Capture the cell that displays the provided text and extract its [x, y] central coordinate. 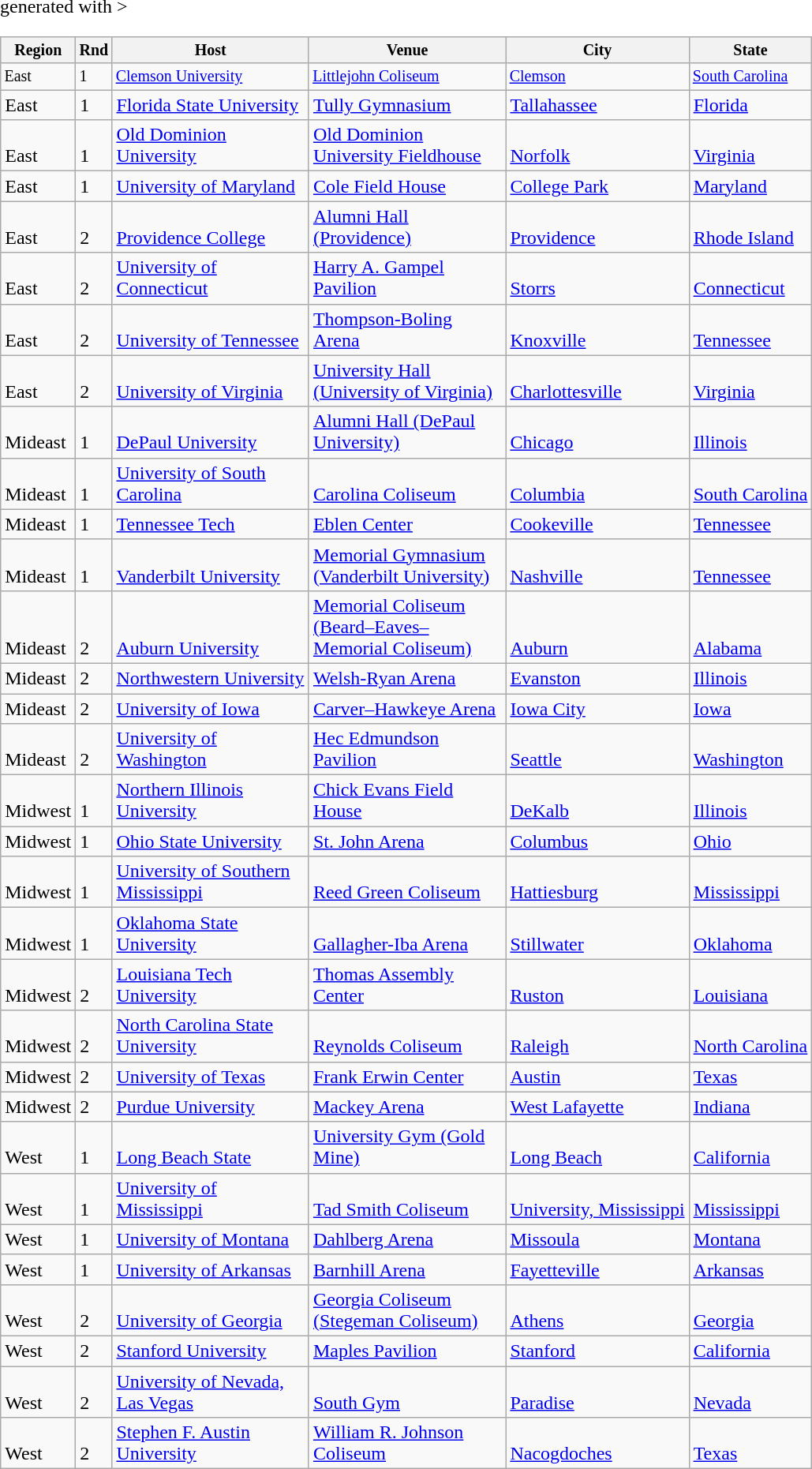
University Gym (Gold Mine) [407, 1148]
Nevada [750, 1391]
Louisiana [750, 985]
Alumni Hall (Providence) [407, 227]
Nashville [597, 565]
University of Arkansas [210, 1269]
DeKalb [597, 800]
Northern Illinois University [210, 800]
University of Nevada, Las Vegas [210, 1391]
Auburn [597, 627]
Hattiesburg [597, 883]
Tad Smith Coliseum [407, 1198]
Tennessee Tech [210, 524]
Knoxville [597, 330]
University of Mississippi [210, 1198]
Tully Gymnasium [407, 105]
Stanford University [210, 1351]
Montana [750, 1239]
Raleigh [597, 1036]
Carver–Hawkeye Arena [407, 708]
Hec Edmundson Pavilion [407, 750]
University of Connecticut [210, 278]
Barnhill Arena [407, 1269]
Athens [597, 1310]
University of Tennessee [210, 330]
Vanderbilt University [210, 565]
Chicago [597, 433]
West Lafayette [597, 1107]
Frank Erwin Center [407, 1077]
Old Dominion University Fieldhouse [407, 145]
Carolina Coliseum [407, 483]
University of Washington [210, 750]
University of Texas [210, 1077]
Louisiana Tech University [210, 985]
Ohio State University [210, 841]
Host [210, 51]
Arkansas [750, 1269]
Northwestern University [210, 678]
Charlottesville [597, 380]
Thomas Assembly Center [407, 985]
Columbia [597, 483]
Rnd [94, 51]
Iowa City [597, 708]
St. John Arena [407, 841]
College Park [597, 186]
Columbus [597, 841]
Reynolds Coliseum [407, 1036]
Georgia Coliseum (Stegeman Coliseum) [407, 1310]
Chick Evans Field House [407, 800]
Alumni Hall (DePaul University) [407, 433]
Auburn University [210, 627]
Iowa [750, 708]
Providence [597, 227]
Long Beach [597, 1148]
University of South Carolina [210, 483]
Fayetteville [597, 1269]
Washington [750, 750]
Reed Green Coliseum [407, 883]
Clemson [597, 76]
Nacogdoches [597, 1443]
Seattle [597, 750]
Indiana [750, 1107]
Missoula [597, 1239]
Long Beach State [210, 1148]
Georgia [750, 1310]
Norfolk [597, 145]
Memorial Gymnasium (Vanderbilt University) [407, 565]
State [750, 51]
Ruston [597, 985]
Evanston [597, 678]
North Carolina State University [210, 1036]
Harry A. Gampel Pavilion [407, 278]
Purdue University [210, 1107]
University of Montana [210, 1239]
South Gym [407, 1391]
Tallahassee [597, 105]
Oklahoma [750, 933]
Providence College [210, 227]
Connecticut [750, 278]
Stephen F. Austin University [210, 1443]
Littlejohn Coliseum [407, 76]
University of Virginia [210, 380]
Oklahoma State University [210, 933]
Thompson-Boling Arena [407, 330]
Cookeville [597, 524]
Austin [597, 1077]
Gallagher-Iba Arena [407, 933]
University of Maryland [210, 186]
Mackey Arena [407, 1107]
City [597, 51]
Clemson University [210, 76]
Storrs [597, 278]
Region [38, 51]
Old Dominion University [210, 145]
University of Southern Mississippi [210, 883]
Rhode Island [750, 227]
Paradise [597, 1391]
Stillwater [597, 933]
Ohio [750, 841]
Dahlberg Arena [407, 1239]
DePaul University [210, 433]
Cole Field House [407, 186]
University Hall (University of Virginia) [407, 380]
University of Iowa [210, 708]
Eblen Center [407, 524]
Welsh-Ryan Arena [407, 678]
Florida [750, 105]
Florida State University [210, 105]
Venue [407, 51]
William R. Johnson Coliseum [407, 1443]
Maples Pavilion [407, 1351]
Maryland [750, 186]
North Carolina [750, 1036]
Alabama [750, 627]
University, Mississippi [597, 1198]
Memorial Coliseum (Beard–Eaves–Memorial Coliseum) [407, 627]
Stanford [597, 1351]
University of Georgia [210, 1310]
